Capture the cell that displays the provided text and extract its (X, Y) central coordinate. 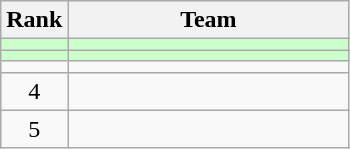
5 (34, 129)
4 (34, 91)
Team (208, 20)
Rank (34, 20)
